Return (X, Y) of the center of cell containing provided text 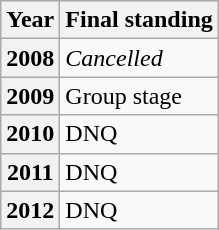
Final standing (139, 20)
Year (30, 20)
2012 (30, 210)
Cancelled (139, 58)
2010 (30, 134)
Group stage (139, 96)
2008 (30, 58)
2009 (30, 96)
2011 (30, 172)
